Scan for the cell matching the given text and deliver its (x, y) coordinate at center. 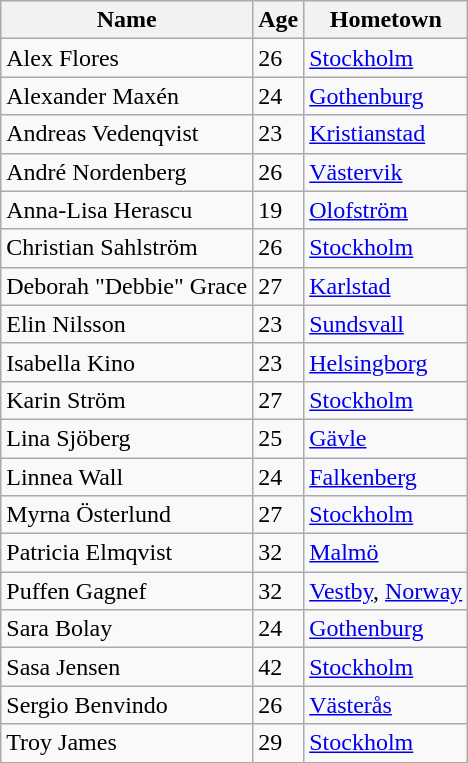
Troy James (127, 743)
Puffen Gagnef (127, 591)
Olofström (386, 210)
Alex Flores (127, 58)
Deborah "Debbie" Grace (127, 286)
Karin Ström (127, 400)
Lina Sjöberg (127, 438)
Name (127, 20)
Myrna Österlund (127, 515)
Gävle (386, 438)
André Nordenberg (127, 172)
Malmö (386, 553)
Anna-Lisa Herascu (127, 210)
Isabella Kino (127, 362)
Helsingborg (386, 362)
Falkenberg (386, 477)
Linnea Wall (127, 477)
Sergio Benvindo (127, 705)
Sundsvall (386, 324)
Kristianstad (386, 134)
Sara Bolay (127, 629)
42 (278, 667)
Elin Nilsson (127, 324)
Age (278, 20)
19 (278, 210)
Christian Sahlström (127, 248)
Västerås (386, 705)
Sasa Jensen (127, 667)
Karlstad (386, 286)
Patricia Elmqvist (127, 553)
Andreas Vedenqvist (127, 134)
25 (278, 438)
Västervik (386, 172)
29 (278, 743)
Hometown (386, 20)
Vestby, Norway (386, 591)
Alexander Maxén (127, 96)
